Pinpoint the cell where the given text exists, returning its (x, y) midpoint coordinate. 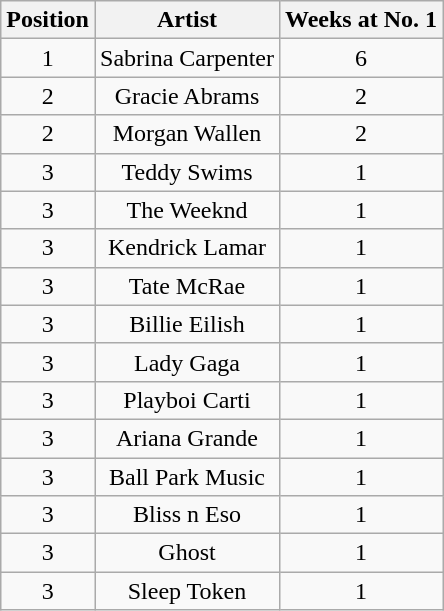
Teddy Swims (186, 172)
Gracie Abrams (186, 96)
Bliss n Eso (186, 515)
Artist (186, 20)
Lady Gaga (186, 362)
Weeks at No. 1 (360, 20)
Morgan Wallen (186, 134)
Sabrina Carpenter (186, 58)
Ariana Grande (186, 438)
Billie Eilish (186, 324)
Ghost (186, 553)
Sleep Token (186, 591)
The Weeknd (186, 210)
Position (48, 20)
Kendrick Lamar (186, 248)
Playboi Carti (186, 400)
6 (360, 58)
Tate McRae (186, 286)
Ball Park Music (186, 477)
